Output the (X, Y) coordinate of the center of the cell containing the given text.  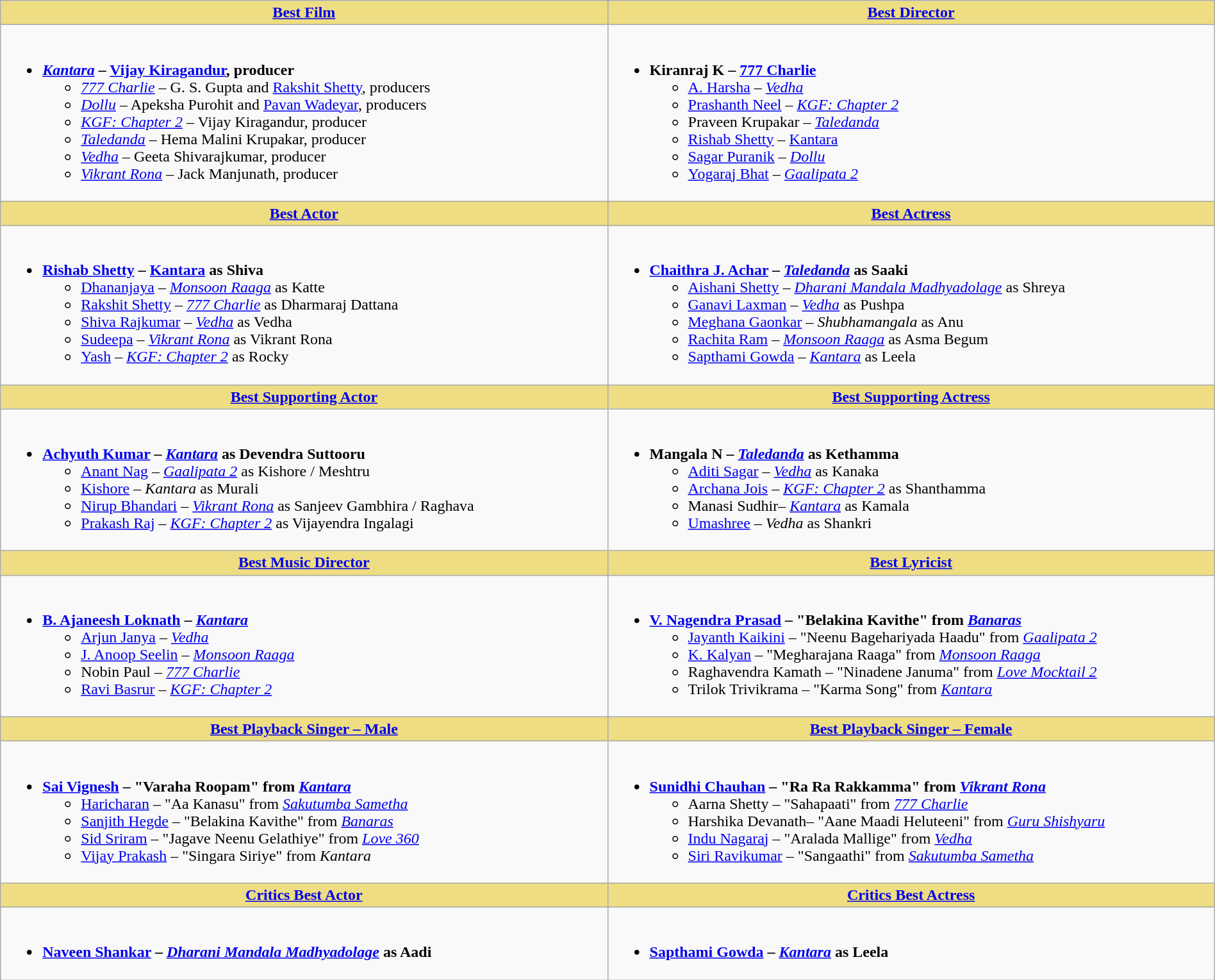
Critics Best Actress (911, 895)
Best Director (911, 13)
B. Ajaneesh Loknath – KantaraArjun Janya – VedhaJ. Anoop Seelin – Monsoon RaagaNobin Paul – 777 CharlieRavi Basrur – KGF: Chapter 2 (304, 646)
Critics Best Actor (304, 895)
Best Playback Singer – Female (911, 729)
Best Actor (304, 213)
Best Actress (911, 213)
Best Playback Singer – Male (304, 729)
Best Lyricist (911, 563)
Naveen Shankar – Dharani Mandala Madhyadolage as Aadi (304, 943)
Best Music Director (304, 563)
Best Supporting Actor (304, 397)
Best Supporting Actress (911, 397)
Best Film (304, 13)
Sapthami Gowda – Kantara as Leela (911, 943)
